Provide the (x, y) coordinate of the cell's center where the given text is located.  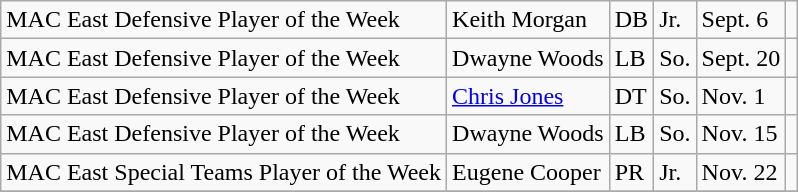
Eugene Cooper (528, 172)
DT (631, 96)
PR (631, 172)
Nov. 1 (741, 96)
Sept. 6 (741, 20)
MAC East Special Teams Player of the Week (224, 172)
Keith Morgan (528, 20)
Nov. 22 (741, 172)
DB (631, 20)
Chris Jones (528, 96)
Sept. 20 (741, 58)
Nov. 15 (741, 134)
